Locate the cell with the specified text and output its [X, Y] center coordinate. 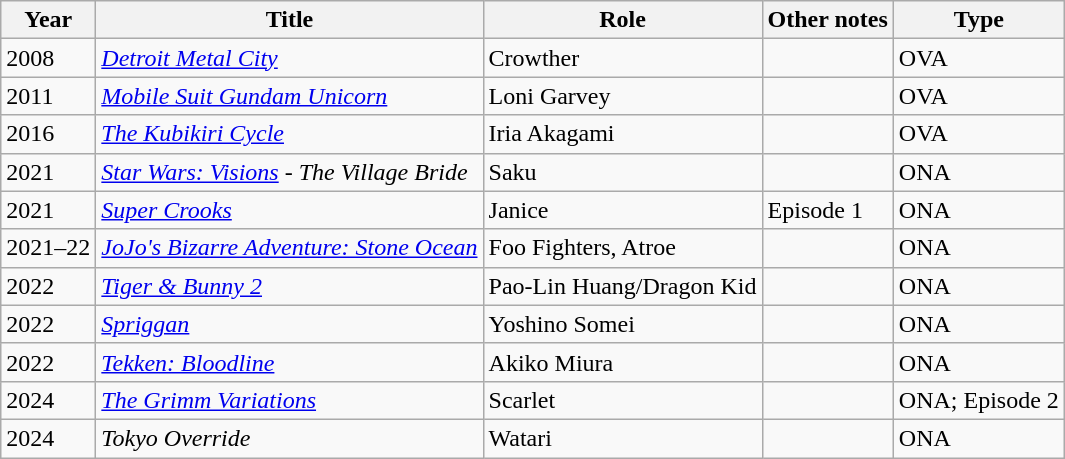
Loni Garvey [622, 96]
Mobile Suit Gundam Unicorn [290, 96]
The Kubikiri Cycle [290, 134]
Detroit Metal City [290, 58]
Tiger & Bunny 2 [290, 286]
Star Wars: Visions - The Village Bride [290, 172]
Akiko Miura [622, 362]
2011 [48, 96]
2016 [48, 134]
Foo Fighters, Atroe [622, 248]
Episode 1 [828, 210]
Yoshino Somei [622, 324]
The Grimm Variations [290, 400]
Type [978, 20]
Saku [622, 172]
2021–22 [48, 248]
ONA; Episode 2 [978, 400]
Tokyo Override [290, 438]
Other notes [828, 20]
Pao-Lin Huang/Dragon Kid [622, 286]
Year [48, 20]
Scarlet [622, 400]
2008 [48, 58]
Title [290, 20]
Crowther [622, 58]
Janice [622, 210]
Role [622, 20]
Iria Akagami [622, 134]
Super Crooks [290, 210]
Watari [622, 438]
Spriggan [290, 324]
Tekken: Bloodline [290, 362]
JoJo's Bizarre Adventure: Stone Ocean [290, 248]
